Determine the [X, Y] coordinate at the center of the cell enclosing the given text.  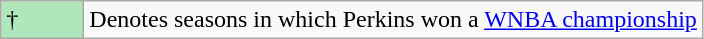
† [42, 20]
Denotes seasons in which Perkins won a WNBA championship [394, 20]
